Provide the (X, Y) coordinate of the cell's center where the given text is located.  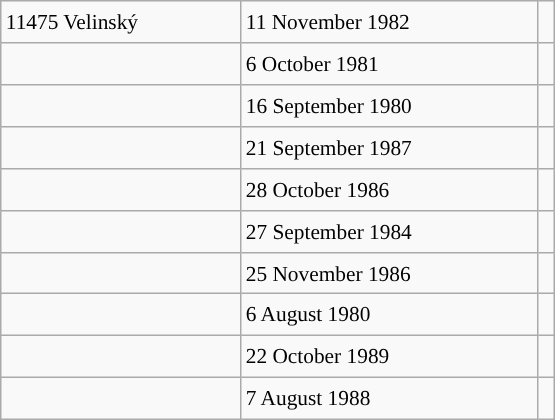
11 November 1982 (390, 22)
21 September 1987 (390, 148)
27 September 1984 (390, 231)
6 August 1980 (390, 315)
11475 Velinský (121, 22)
7 August 1988 (390, 399)
6 October 1981 (390, 64)
16 September 1980 (390, 106)
22 October 1989 (390, 357)
25 November 1986 (390, 273)
28 October 1986 (390, 189)
